Capture the cell that displays the provided text and extract its (x, y) central coordinate. 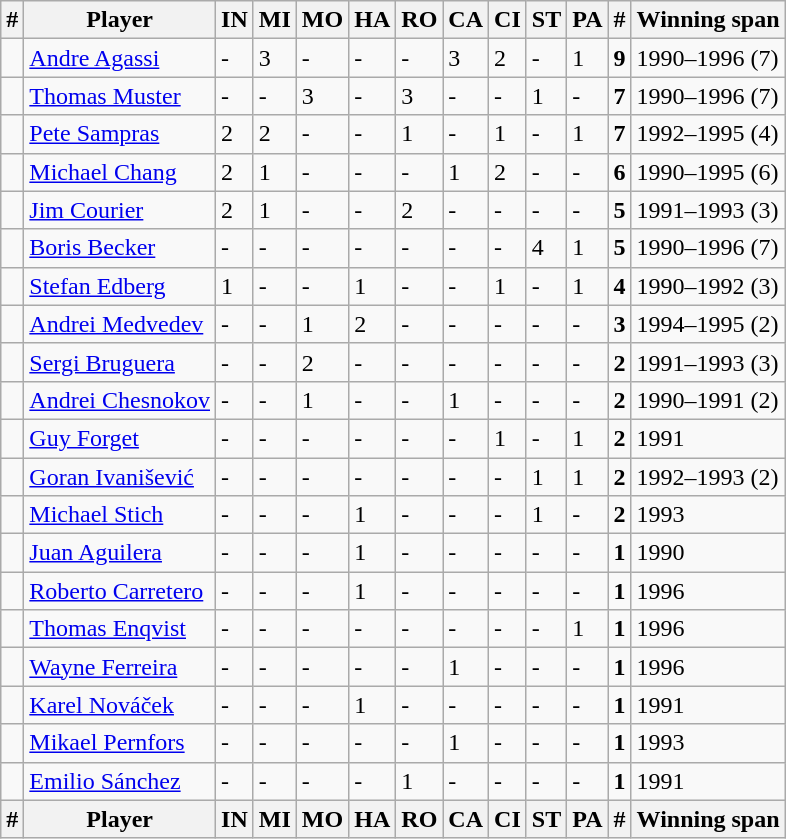
Sergi Bruguera (120, 362)
Andre Agassi (120, 58)
Guy Forget (120, 438)
1990–1991 (2) (708, 400)
1992–1993 (2) (708, 477)
Mikael Pernfors (120, 743)
Stefan Edberg (120, 286)
Boris Becker (120, 248)
1990–1992 (3) (708, 286)
Karel Nováček (120, 705)
Michael Stich (120, 515)
1990 (708, 553)
6 (620, 172)
Jim Courier (120, 210)
Goran Ivanišević (120, 477)
Thomas Muster (120, 96)
Juan Aguilera (120, 553)
Michael Chang (120, 172)
Wayne Ferreira (120, 667)
9 (620, 58)
Emilio Sánchez (120, 781)
Andrei Chesnokov (120, 400)
Pete Sampras (120, 134)
Andrei Medvedev (120, 324)
1992–1995 (4) (708, 134)
Thomas Enqvist (120, 629)
1990–1995 (6) (708, 172)
Roberto Carretero (120, 591)
1994–1995 (2) (708, 324)
